Find where the given text appears and provide that cell's center as (X, Y) coordinate. 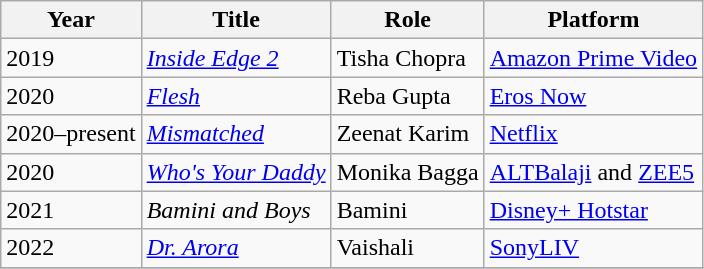
Bamini and Boys (236, 210)
Flesh (236, 96)
Netflix (593, 134)
2021 (71, 210)
Who's Your Daddy (236, 172)
Year (71, 20)
Role (408, 20)
Mismatched (236, 134)
Monika Bagga (408, 172)
Amazon Prime Video (593, 58)
2020–present (71, 134)
Inside Edge 2 (236, 58)
Tisha Chopra (408, 58)
Eros Now (593, 96)
Vaishali (408, 248)
2019 (71, 58)
Platform (593, 20)
ALTBalaji and ZEE5 (593, 172)
SonyLIV (593, 248)
Title (236, 20)
2022 (71, 248)
Dr. Arora (236, 248)
Reba Gupta (408, 96)
Disney+ Hotstar (593, 210)
Bamini (408, 210)
Zeenat Karim (408, 134)
